Detect which cell encompasses the target text, then output its [X, Y] center coordinate. 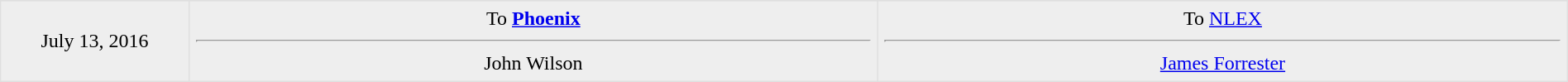
July 13, 2016 [94, 41]
To PhoenixJohn Wilson [533, 41]
To NLEXJames Forrester [1223, 41]
